Provide the (X, Y) coordinate of the cell's center where the given text is located.  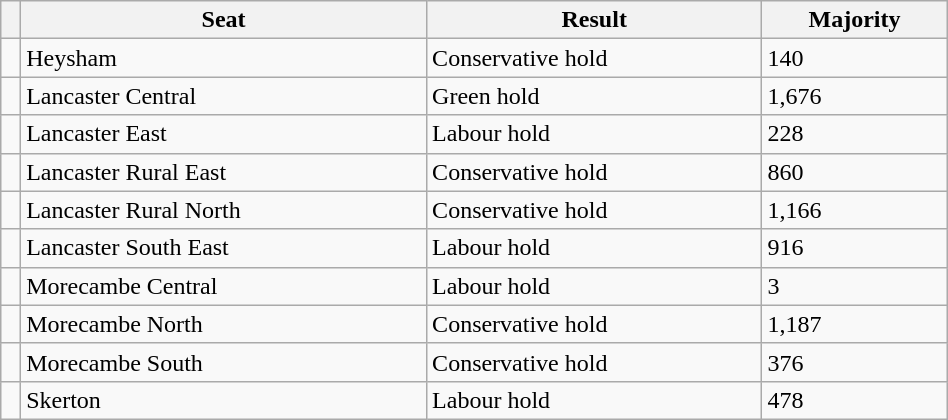
Seat (224, 20)
1,187 (854, 324)
478 (854, 400)
Morecambe South (224, 362)
Majority (854, 20)
Lancaster East (224, 134)
Result (594, 20)
Lancaster Rural North (224, 210)
1,676 (854, 96)
228 (854, 134)
Lancaster Central (224, 96)
Morecambe Central (224, 286)
Green hold (594, 96)
140 (854, 58)
Heysham (224, 58)
Lancaster South East (224, 248)
1,166 (854, 210)
Morecambe North (224, 324)
3 (854, 286)
376 (854, 362)
916 (854, 248)
860 (854, 172)
Lancaster Rural East (224, 172)
Skerton (224, 400)
